From the cell containing the given text, extract its center point as (x, y) coordinate. 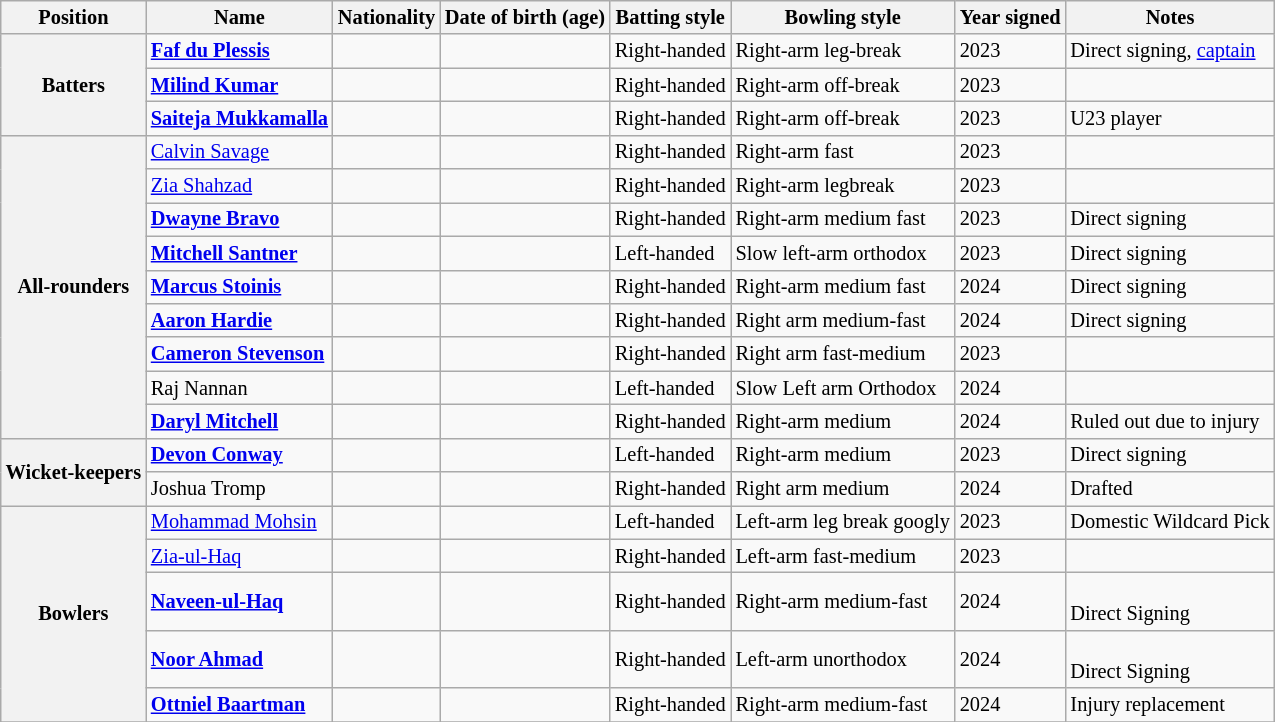
Ruled out due to injury (1170, 421)
Slow Left arm Orthodox (843, 388)
Drafted (1170, 489)
Batting style (670, 17)
Ottniel Baartman (240, 705)
Right-arm leg-break (843, 51)
U23 player (1170, 118)
Raj Nannan (240, 388)
Year signed (1010, 17)
Devon Conway (240, 455)
Faf du Plessis (240, 51)
Wicket-keepers (74, 472)
Bowlers (74, 613)
Mitchell Santner (240, 253)
Naveen-ul-Haq (240, 601)
Mohammad Mohsin (240, 522)
Left-arm fast-medium (843, 556)
Nationality (386, 17)
Zia-ul-Haq (240, 556)
Position (74, 17)
Left-arm unorthodox (843, 659)
Bowling style (843, 17)
Dwayne Bravo (240, 219)
Noor Ahmad (240, 659)
Aaron Hardie (240, 320)
Saiteja Mukkamalla (240, 118)
Domestic Wildcard Pick (1170, 522)
Injury replacement (1170, 705)
Right arm fast-medium (843, 354)
Joshua Tromp (240, 489)
Slow left-arm orthodox (843, 253)
Zia Shahzad (240, 186)
Right-arm fast (843, 152)
Daryl Mitchell (240, 421)
Left-arm leg break googly (843, 522)
Right arm medium-fast (843, 320)
Batters (74, 84)
Name (240, 17)
Calvin Savage (240, 152)
All-rounders (74, 286)
Milind Kumar (240, 85)
Date of birth (age) (525, 17)
Marcus Stoinis (240, 287)
Cameron Stevenson (240, 354)
Notes (1170, 17)
Direct signing, captain (1170, 51)
Right arm medium (843, 489)
Right-arm legbreak (843, 186)
